Scan for the cell matching the given text and deliver its (X, Y) coordinate at center. 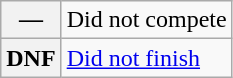
DNF (31, 58)
Did not finish (146, 58)
Did not compete (146, 20)
— (31, 20)
